Extract the [x, y] coordinate from the center of the cell holding the provided text.  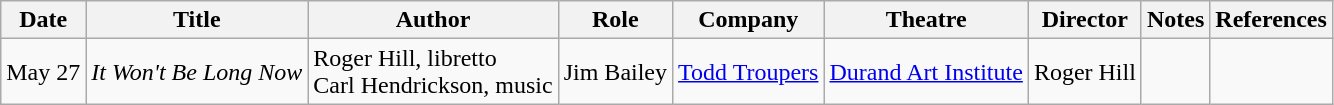
Role [615, 20]
Roger Hill [1084, 72]
Durand Art Institute [926, 72]
Theatre [926, 20]
May 27 [44, 72]
Jim Bailey [615, 72]
References [1272, 20]
Notes [1175, 20]
Roger Hill, librettoCarl Hendrickson, music [433, 72]
Company [748, 20]
Title [197, 20]
Author [433, 20]
It Won't Be Long Now [197, 72]
Director [1084, 20]
Todd Troupers [748, 72]
Date [44, 20]
